Locate the cell with the specified text and output its (X, Y) center coordinate. 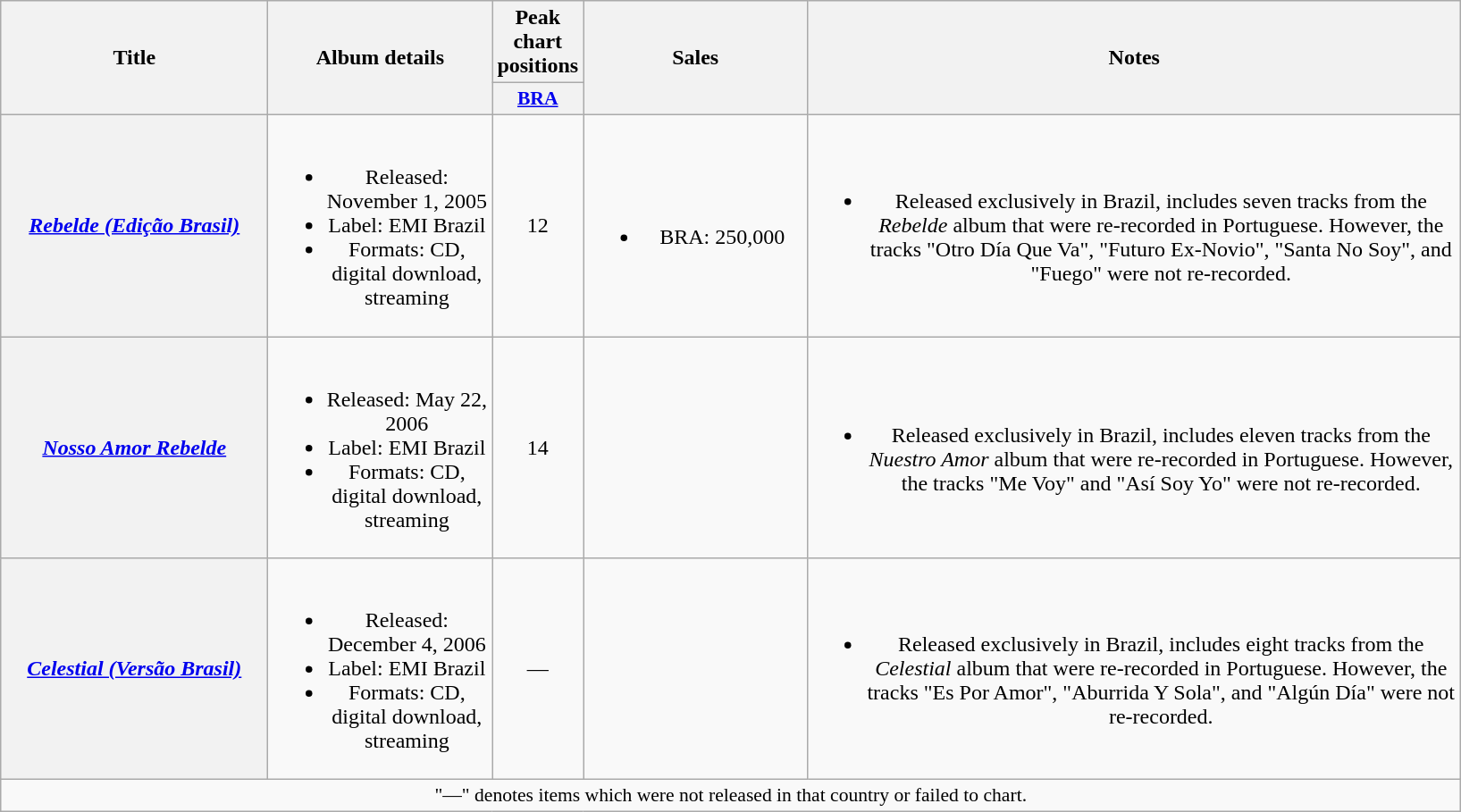
— (538, 669)
Peak chart positions (538, 42)
Rebelde (Edição Brasil) (134, 225)
12 (538, 225)
Released: November 1, 2005Label: EMI BrazilFormats: CD, digital download, streaming (381, 225)
BRA (538, 99)
"—" denotes items which were not released in that country or failed to chart. (731, 796)
14 (538, 447)
Notes (1135, 58)
Sales (695, 58)
Released: December 4, 2006Label: EMI BrazilFormats: CD, digital download, streaming (381, 669)
Released: May 22, 2006Label: EMI BrazilFormats: CD, digital download, streaming (381, 447)
Celestial (Versão Brasil) (134, 669)
Album details (381, 58)
Nosso Amor Rebelde (134, 447)
Title (134, 58)
BRA: 250,000 (695, 225)
